Return [x, y] of the center of cell containing provided text 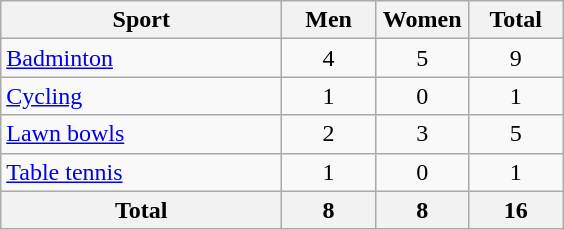
16 [516, 210]
Women [422, 20]
4 [329, 58]
Men [329, 20]
Cycling [142, 96]
3 [422, 134]
Table tennis [142, 172]
Lawn bowls [142, 134]
Badminton [142, 58]
9 [516, 58]
2 [329, 134]
Sport [142, 20]
